Extract the [X, Y] coordinate from the center of the cell holding the provided text.  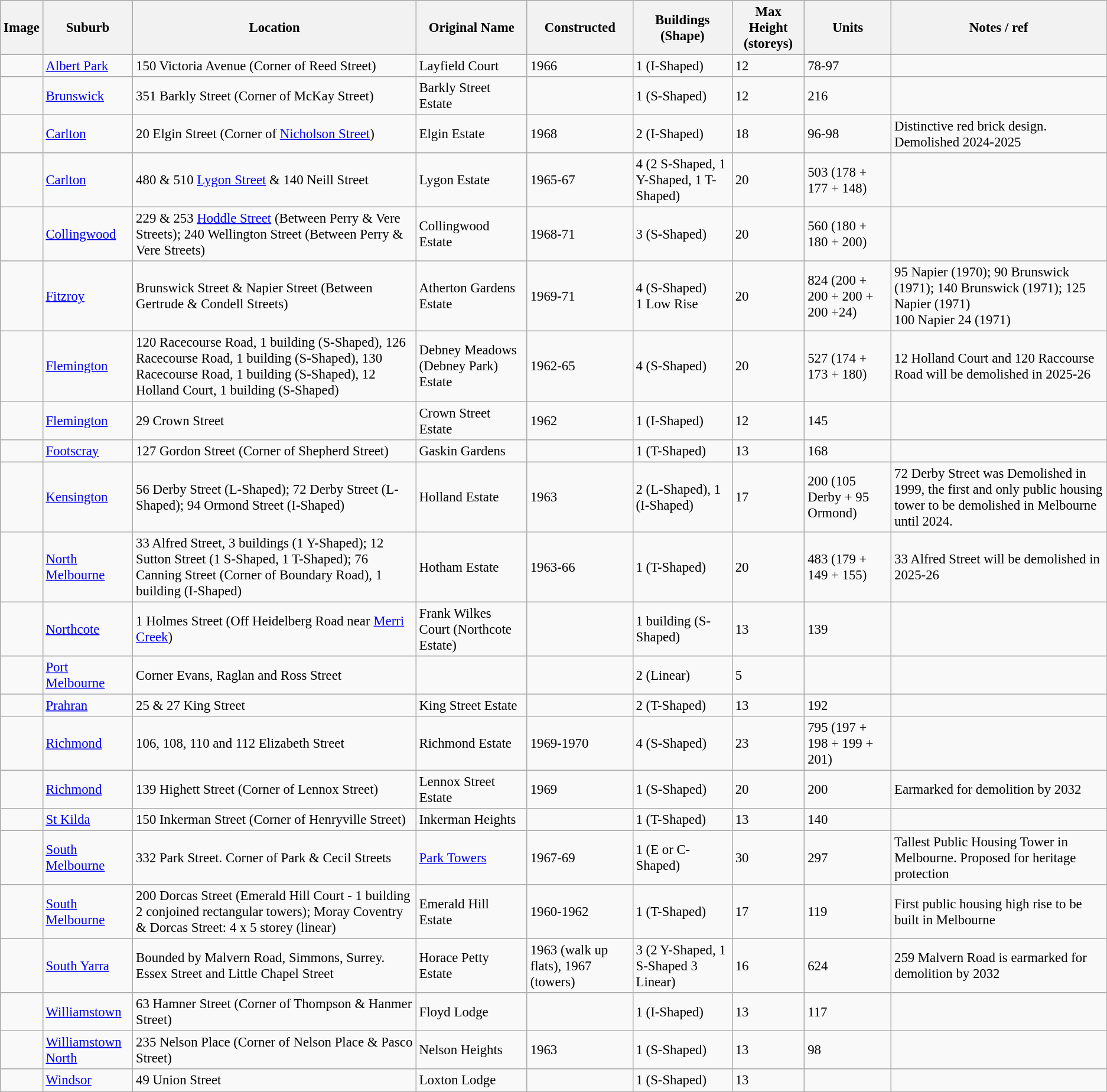
95 Napier (1970); 90 Brunswick (1971); 140 Brunswick (1971); 125 Napier (1971)100 Napier 24 (1971) [999, 296]
Fitzroy [87, 296]
Corner Evans, Raglan and Ross Street [274, 676]
Kensington [87, 497]
Constructed [580, 28]
20 Elgin Street (Corner of Nicholson Street) [274, 135]
23 [768, 744]
30 [768, 858]
483 (179 + 149 + 155) [848, 567]
12 Holland Court and 120 Raccourse Road will be demolished in 2025-26 [999, 366]
First public housing high rise to be built in Melbourne [999, 912]
527 (174 + 173 + 180) [848, 366]
Loxton Lodge [471, 1081]
South Yarra [87, 966]
150 Inkerman Street (Corner of Henryville Street) [274, 820]
2 (I-Shaped) [682, 135]
192 [848, 705]
1960-1962 [580, 912]
139 [848, 629]
4 (2 S-Shaped, 1 Y-Shaped, 1 T-Shaped) [682, 180]
Footscray [87, 451]
106, 108, 110 and 112 Elizabeth Street [274, 744]
117 [848, 1012]
2 (T-Shaped) [682, 705]
Inkerman Heights [471, 820]
624 [848, 966]
229 & 253 Hoddle Street (Between Perry & Vere Streets); 240 Wellington Street (Between Perry & Vere Streets) [274, 234]
Layfield Court [471, 66]
Nelson Heights [471, 1050]
351 Barkly Street (Corner of McKay Street) [274, 96]
Gaskin Gardens [471, 451]
Elgin Estate [471, 135]
96-98 [848, 135]
480 & 510 Lygon Street & 140 Neill Street [274, 180]
332 Park Street. Corner of Park & Cecil Streets [274, 858]
1969 [580, 789]
297 [848, 858]
63 Hamner Street (Corner of Thompson & Hanmer Street) [274, 1012]
168 [848, 451]
1969-71 [580, 296]
824 (200 + 200 + 200 + 200 +24) [848, 296]
200 (105 Derby + 95 Ormond) [848, 497]
Port Melbourne [87, 676]
Frank Wilkes Court (Northcote Estate) [471, 629]
1962-65 [580, 366]
503 (178 + 177 + 148) [848, 180]
140 [848, 820]
St Kilda [87, 820]
Hotham Estate [471, 567]
Park Towers [471, 858]
Buildings (Shape) [682, 28]
Barkly Street Estate [471, 96]
Brunswick Street & Napier Street (Between Gertrude & Condell Streets) [274, 296]
3 (2 Y-Shaped, 1 S-Shaped 3 Linear) [682, 966]
1967-69 [580, 858]
56 Derby Street (L-Shaped); 72 Derby Street (L-Shaped); 94 Ormond Street (I-Shaped) [274, 497]
Brunswick [87, 96]
Williamstown North [87, 1050]
1968-71 [580, 234]
4 (S-Shaped)1 Low Rise [682, 296]
Notes / ref [999, 28]
560 (180 + 180 + 200) [848, 234]
1968 [580, 135]
Richmond Estate [471, 744]
78-97 [848, 66]
2 (Linear) [682, 676]
Earmarked for demolition by 2032 [999, 789]
Collingwood Estate [471, 234]
72 Derby Street was Demolished in 1999, the first and only public housing tower to be demolished in Melbourne until 2024. [999, 497]
127 Gordon Street (Corner of Shepherd Street) [274, 451]
1962 [580, 420]
1 Holmes Street (Off Heidelberg Road near Merri Creek) [274, 629]
Atherton Gardens Estate [471, 296]
Horace Petty Estate [471, 966]
1 building (S-Shaped) [682, 629]
Image [21, 28]
1963-66 [580, 567]
Distinctive red brick design. Demolished 2024-2025 [999, 135]
16 [768, 966]
Location [274, 28]
29 Crown Street [274, 420]
216 [848, 96]
98 [848, 1050]
18 [768, 135]
235 Nelson Place (Corner of Nelson Place & Pasco Street) [274, 1050]
1963 (walk up flats), 1967 (towers) [580, 966]
Bounded by Malvern Road, Simmons, Surrey. Essex Street and Little Chapel Street [274, 966]
139 Highett Street (Corner of Lennox Street) [274, 789]
King Street Estate [471, 705]
1965-67 [580, 180]
North Melbourne [87, 567]
Max Height (storeys) [768, 28]
Floyd Lodge [471, 1012]
Original Name [471, 28]
49 Union Street [274, 1081]
25 & 27 King Street [274, 705]
5 [768, 676]
Crown Street Estate [471, 420]
Windsor [87, 1081]
Albert Park [87, 66]
Northcote [87, 629]
Prahran [87, 705]
1 (E or C-Shaped) [682, 858]
Williamstown [87, 1012]
200 Dorcas Street (Emerald Hill Court - 1 building 2 conjoined rectangular towers); Moray Coventry & Dorcas Street: 4 x 5 storey (linear) [274, 912]
1966 [580, 66]
Collingwood [87, 234]
Tallest Public Housing Tower in Melbourne. Proposed for heritage protection [999, 858]
119 [848, 912]
200 [848, 789]
3 (S-Shaped) [682, 234]
259 Malvern Road is earmarked for demolition by 2032 [999, 966]
Units [848, 28]
Suburb [87, 28]
Emerald Hill Estate [471, 912]
1969-1970 [580, 744]
Debney Meadows (Debney Park) Estate [471, 366]
2 (L-Shaped), 1 (I-Shaped) [682, 497]
33 Alfred Street will be demolished in 2025-26 [999, 567]
Lennox Street Estate [471, 789]
150 Victoria Avenue (Corner of Reed Street) [274, 66]
Holland Estate [471, 497]
795 (197 + 198 + 199 + 201) [848, 744]
145 [848, 420]
Lygon Estate [471, 180]
